Identify which cell holds the provided text, then report its [x, y] central coordinate. 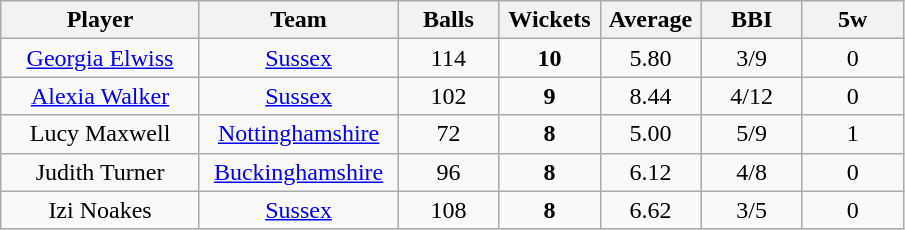
Georgia Elwiss [100, 58]
Izi Noakes [100, 210]
72 [448, 134]
1 [852, 134]
4/12 [752, 96]
114 [448, 58]
4/8 [752, 172]
Buckinghamshire [298, 172]
Alexia Walker [100, 96]
10 [550, 58]
BBI [752, 20]
102 [448, 96]
108 [448, 210]
Wickets [550, 20]
5.00 [650, 134]
Team [298, 20]
Average [650, 20]
Lucy Maxwell [100, 134]
Judith Turner [100, 172]
9 [550, 96]
5.80 [650, 58]
Balls [448, 20]
Nottinghamshire [298, 134]
6.62 [650, 210]
8.44 [650, 96]
3/5 [752, 210]
5w [852, 20]
3/9 [752, 58]
Player [100, 20]
5/9 [752, 134]
96 [448, 172]
6.12 [650, 172]
